Return the [X, Y] coordinate for the center point of the cell that contains the specified text.  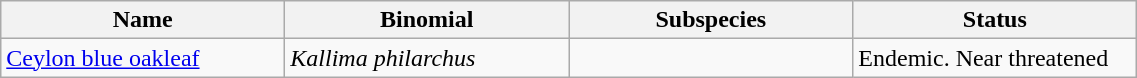
Subspecies [711, 20]
Binomial [427, 20]
Ceylon blue oakleaf [143, 58]
Status [995, 20]
Endemic. Near threatened [995, 58]
Kallima philarchus [427, 58]
Name [143, 20]
